Detect which cell encompasses the target text, then output its (x, y) center coordinate. 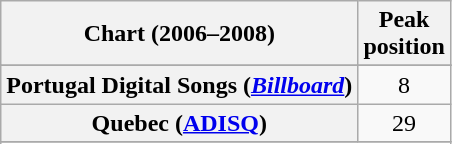
29 (404, 123)
Quebec (ADISQ) (180, 123)
Chart (2006–2008) (180, 34)
8 (404, 85)
Peak position (404, 34)
Portugal Digital Songs (Billboard) (180, 85)
